Find where the given text appears and provide that cell's center as [X, Y] coordinate. 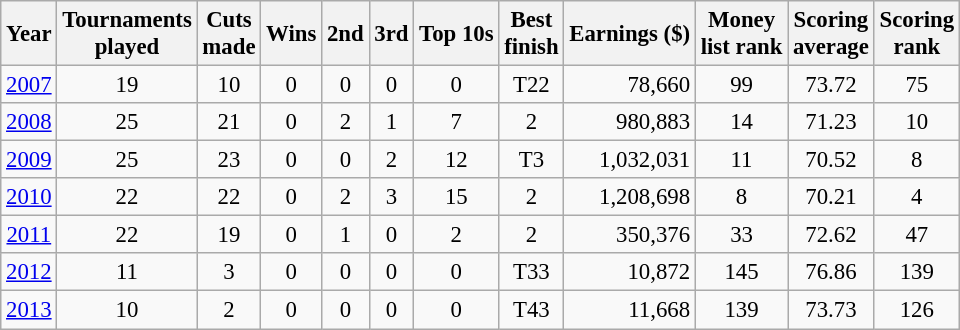
4 [916, 197]
23 [229, 160]
75 [916, 85]
73.72 [832, 85]
Tournaments played [127, 34]
2007 [29, 85]
47 [916, 235]
T43 [532, 310]
T33 [532, 273]
2nd [346, 34]
126 [916, 310]
14 [741, 122]
70.52 [832, 160]
2008 [29, 122]
33 [741, 235]
980,883 [630, 122]
11,668 [630, 310]
Year [29, 34]
2009 [29, 160]
7 [456, 122]
Cuts made [229, 34]
Wins [292, 34]
Top 10s [456, 34]
350,376 [630, 235]
Money list rank [741, 34]
145 [741, 273]
78,660 [630, 85]
Best finish [532, 34]
73.73 [832, 310]
15 [456, 197]
3rd [392, 34]
21 [229, 122]
71.23 [832, 122]
T3 [532, 160]
99 [741, 85]
2013 [29, 310]
70.21 [832, 197]
12 [456, 160]
1,032,031 [630, 160]
10,872 [630, 273]
Scoring average [832, 34]
Earnings ($) [630, 34]
T22 [532, 85]
2010 [29, 197]
2011 [29, 235]
72.62 [832, 235]
2012 [29, 273]
Scoringrank [916, 34]
76.86 [832, 273]
1,208,698 [630, 197]
